From the cell containing the given text, extract its center point as (x, y) coordinate. 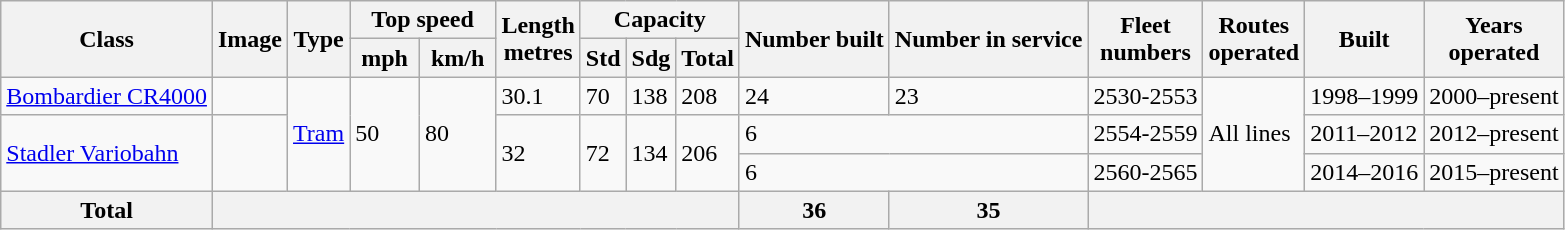
1998–1999 (1364, 96)
Bombardier CR4000 (107, 96)
2554-2559 (1146, 134)
Lengthmetres (538, 39)
2014–2016 (1364, 172)
208 (708, 96)
Image (250, 39)
Stadler Variobahn (107, 153)
Type (319, 39)
2011–2012 (1364, 134)
206 (708, 153)
mph (385, 58)
2015–present (1494, 172)
All lines (1254, 134)
km/h (457, 58)
Built (1364, 39)
Tram (319, 134)
Capacity (660, 20)
24 (814, 96)
2012–present (1494, 134)
Std (603, 58)
Yearsoperated (1494, 39)
80 (457, 134)
36 (814, 210)
Sdg (651, 58)
70 (603, 96)
134 (651, 153)
2560-2565 (1146, 172)
Number built (814, 39)
23 (988, 96)
2530-2553 (1146, 96)
Number in service (988, 39)
138 (651, 96)
32 (538, 153)
Fleetnumbers (1146, 39)
30.1 (538, 96)
Top speed (423, 20)
2000–present (1494, 96)
Class (107, 39)
50 (385, 134)
72 (603, 153)
Routesoperated (1254, 39)
35 (988, 210)
